Identify which cell holds the provided text, then report its (X, Y) central coordinate. 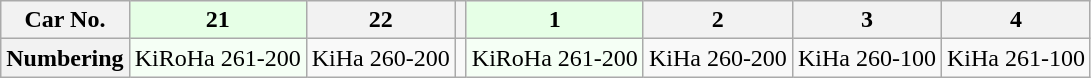
Numbering (65, 58)
21 (218, 20)
1 (554, 20)
22 (380, 20)
KiHa 260-100 (866, 58)
KiHa 261-100 (1016, 58)
2 (718, 20)
Car No. (65, 20)
4 (1016, 20)
3 (866, 20)
